Return (X, Y) of the center of cell containing provided text 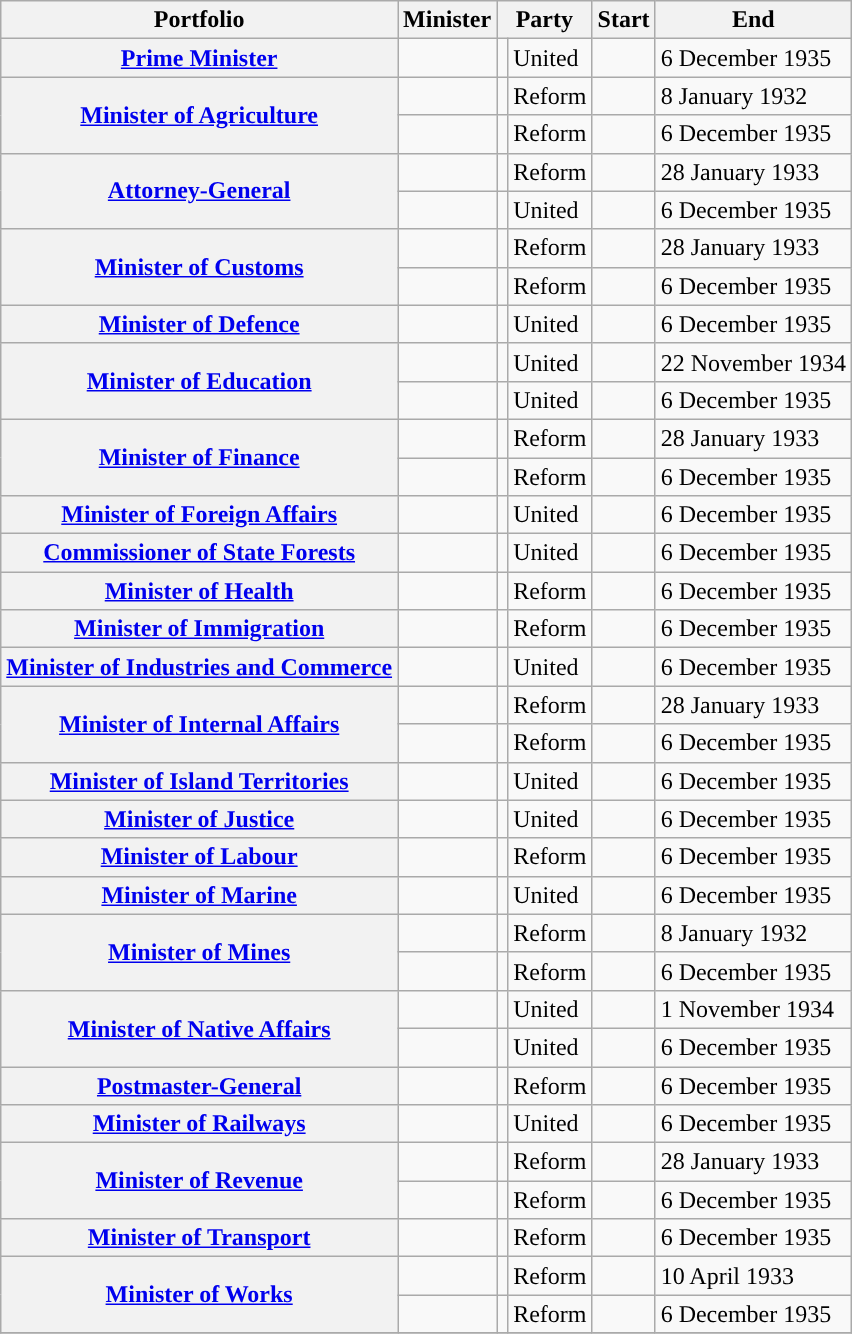
Minister of Customs (200, 267)
Minister of Island Territories (200, 781)
Minister of Revenue (200, 1181)
Minister of Internal Affairs (200, 724)
Start (624, 20)
Minister of Labour (200, 857)
Portfolio (200, 20)
Attorney-General (200, 191)
Party (544, 20)
Minister of Agriculture (200, 115)
Minister (448, 20)
Prime Minister (200, 58)
10 April 1933 (753, 1276)
Minister of Transport (200, 1238)
Commissioner of State Forests (200, 553)
Minister of Finance (200, 457)
Postmaster-General (200, 1085)
End (753, 20)
Minister of Mines (200, 952)
Minister of Railways (200, 1124)
Minister of Marine (200, 895)
Minister of Industries and Commerce (200, 667)
Minister of Foreign Affairs (200, 515)
Minister of Native Affairs (200, 1028)
Minister of Health (200, 591)
Minister of Works (200, 1295)
Minister of Justice (200, 819)
Minister of Education (200, 381)
Minister of Immigration (200, 629)
Minister of Defence (200, 324)
22 November 1934 (753, 362)
1 November 1934 (753, 1009)
